Find where the given text appears and provide that cell's center as (X, Y) coordinate. 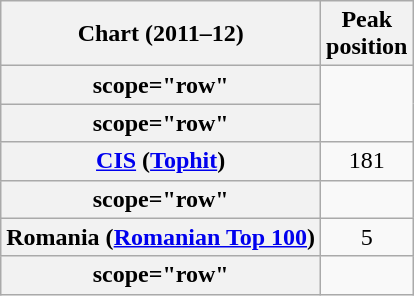
5 (367, 237)
CIS (Tophit) (161, 161)
Romania (Romanian Top 100) (161, 237)
181 (367, 161)
Chart (2011–12) (161, 34)
Peakposition (367, 34)
